Pinpoint the cell where the given text exists, returning its [X, Y] midpoint coordinate. 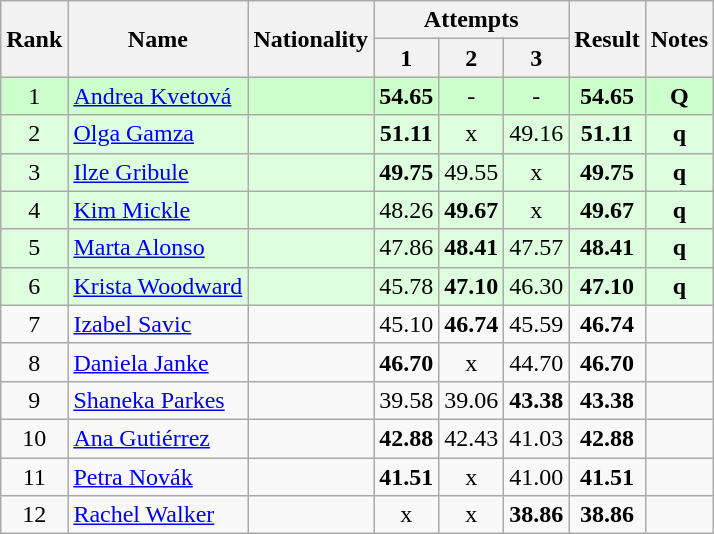
Ilze Gribule [158, 172]
Andrea Kvetová [158, 96]
42.43 [472, 438]
46.30 [536, 286]
9 [34, 400]
49.16 [536, 134]
45.59 [536, 324]
41.00 [536, 477]
6 [34, 286]
Name [158, 39]
45.78 [406, 286]
Shaneka Parkes [158, 400]
4 [34, 210]
Notes [679, 39]
Marta Alonso [158, 248]
45.10 [406, 324]
47.86 [406, 248]
12 [34, 515]
Olga Gamza [158, 134]
7 [34, 324]
48.26 [406, 210]
Rank [34, 39]
Petra Novák [158, 477]
44.70 [536, 362]
10 [34, 438]
5 [34, 248]
Attempts [472, 20]
Rachel Walker [158, 515]
47.57 [536, 248]
Izabel Savic [158, 324]
11 [34, 477]
41.03 [536, 438]
Kim Mickle [158, 210]
Nationality [311, 39]
39.58 [406, 400]
Ana Gutiérrez [158, 438]
49.55 [472, 172]
Q [679, 96]
Daniela Janke [158, 362]
8 [34, 362]
39.06 [472, 400]
Result [607, 39]
Krista Woodward [158, 286]
